Determine the [X, Y] coordinate at the center of the cell enclosing the given text.  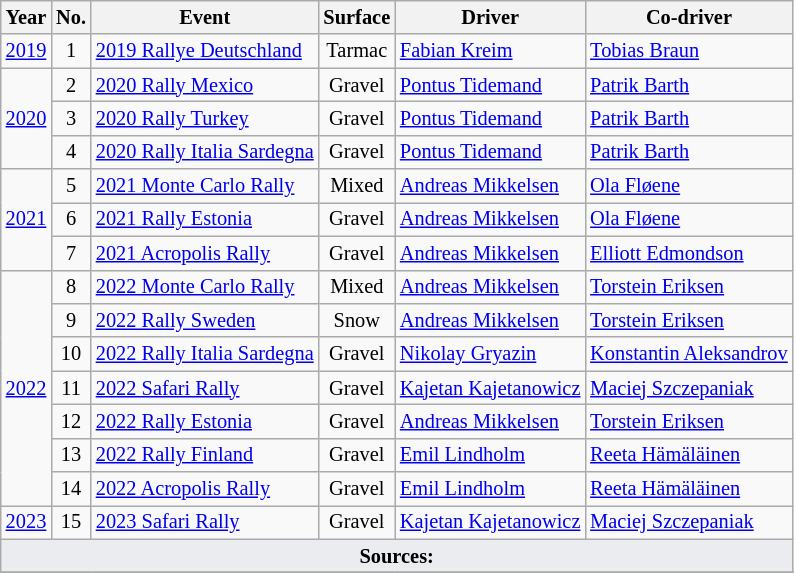
2022 [26, 388]
2020 Rally Italia Sardegna [205, 152]
12 [71, 421]
2022 Rally Sweden [205, 320]
4 [71, 152]
11 [71, 388]
8 [71, 287]
1 [71, 51]
Tobias Braun [688, 51]
13 [71, 455]
Konstantin Aleksandrov [688, 354]
2022 Rally Italia Sardegna [205, 354]
15 [71, 522]
No. [71, 17]
2021 [26, 220]
2022 Rally Finland [205, 455]
2020 Rally Mexico [205, 85]
Fabian Kreim [490, 51]
6 [71, 219]
Co-driver [688, 17]
Driver [490, 17]
2020 Rally Turkey [205, 118]
Year [26, 17]
5 [71, 186]
14 [71, 489]
2021 Acropolis Rally [205, 253]
2020 [26, 118]
9 [71, 320]
2021 Monte Carlo Rally [205, 186]
2022 Monte Carlo Rally [205, 287]
2022 Safari Rally [205, 388]
Tarmac [357, 51]
2023 Safari Rally [205, 522]
Elliott Edmondson [688, 253]
10 [71, 354]
3 [71, 118]
2019 [26, 51]
2 [71, 85]
Surface [357, 17]
2021 Rally Estonia [205, 219]
Event [205, 17]
Nikolay Gryazin [490, 354]
Snow [357, 320]
2022 Rally Estonia [205, 421]
2023 [26, 522]
2019 Rallye Deutschland [205, 51]
Sources: [397, 556]
7 [71, 253]
2022 Acropolis Rally [205, 489]
